Find where the given text appears and provide that cell's center as [x, y] coordinate. 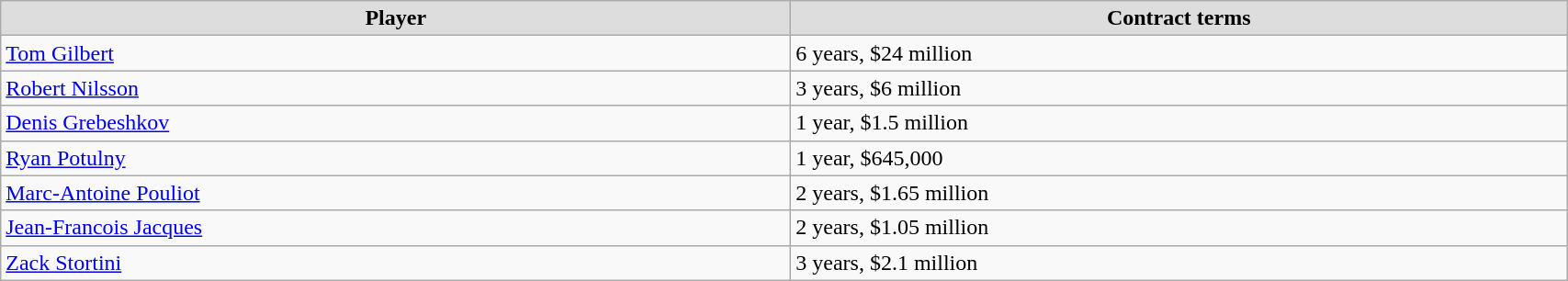
Denis Grebeshkov [396, 123]
1 year, $645,000 [1179, 158]
1 year, $1.5 million [1179, 123]
Marc-Antoine Pouliot [396, 193]
Player [396, 18]
Contract terms [1179, 18]
Ryan Potulny [396, 158]
Zack Stortini [396, 263]
Jean-Francois Jacques [396, 228]
Tom Gilbert [396, 53]
3 years, $2.1 million [1179, 263]
6 years, $24 million [1179, 53]
3 years, $6 million [1179, 88]
2 years, $1.65 million [1179, 193]
2 years, $1.05 million [1179, 228]
Robert Nilsson [396, 88]
